Output the [x, y] coordinate of the center of the cell containing the given text.  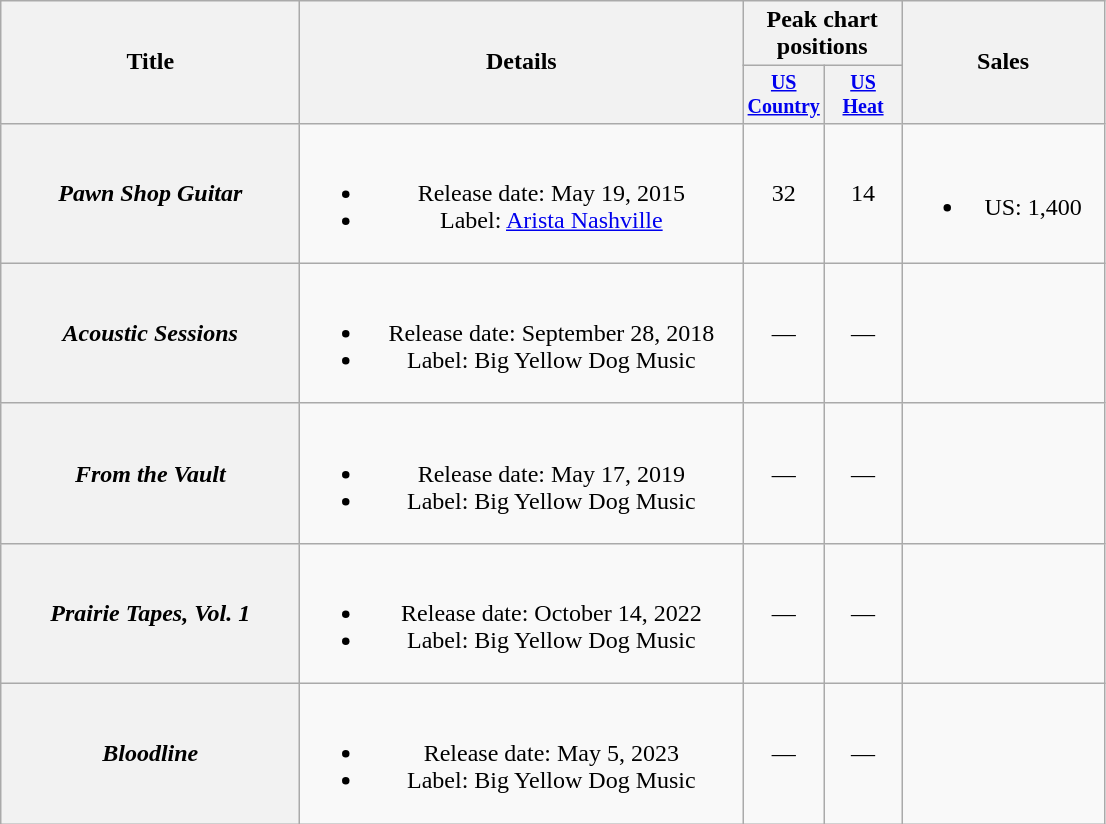
Peak chartpositions [822, 34]
From the Vault [150, 473]
Release date: October 14, 2022Label: Big Yellow Dog Music [522, 613]
US: 1,400 [1004, 193]
Release date: May 5, 2023Label: Big Yellow Dog Music [522, 754]
US Country [784, 94]
Title [150, 62]
USHeat [864, 94]
32 [784, 193]
Release date: May 19, 2015Label: Arista Nashville [522, 193]
Bloodline [150, 754]
Prairie Tapes, Vol. 1 [150, 613]
14 [864, 193]
Pawn Shop Guitar [150, 193]
Release date: May 17, 2019Label: Big Yellow Dog Music [522, 473]
Acoustic Sessions [150, 333]
Details [522, 62]
Release date: September 28, 2018Label: Big Yellow Dog Music [522, 333]
Sales [1004, 62]
